Capture the cell that displays the provided text and extract its (X, Y) central coordinate. 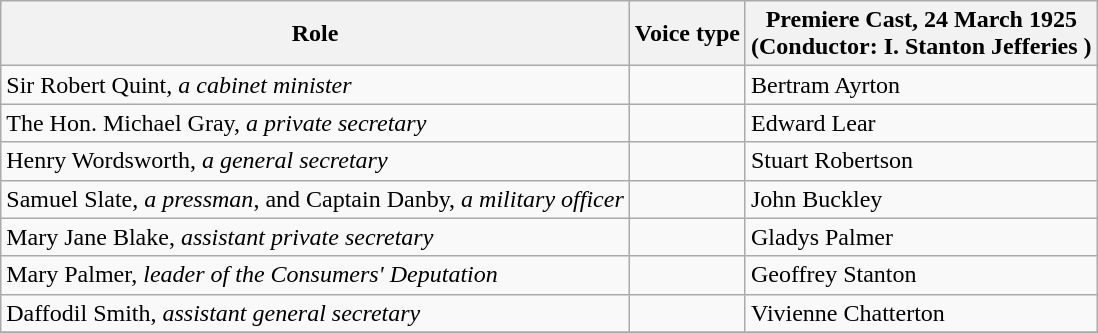
Bertram Ayrton (921, 85)
Stuart Robertson (921, 161)
Sir Robert Quint, a cabinet minister (316, 85)
Daffodil Smith, assistant general secretary (316, 313)
Gladys Palmer (921, 237)
John Buckley (921, 199)
Voice type (687, 34)
Samuel Slate, a pressman, and Captain Danby, a military officer (316, 199)
Mary Palmer, leader of the Consumers' Deputation (316, 275)
Henry Wordsworth, a general secretary (316, 161)
Edward Lear (921, 123)
Premiere Cast, 24 March 1925 (Conductor: I. Stanton Jefferies ) (921, 34)
Role (316, 34)
Vivienne Chatterton (921, 313)
Geoffrey Stanton (921, 275)
The Hon. Michael Gray, a private secretary (316, 123)
Mary Jane Blake, assistant private secretary (316, 237)
